Extract the (X, Y) coordinate from the center of the cell holding the provided text.  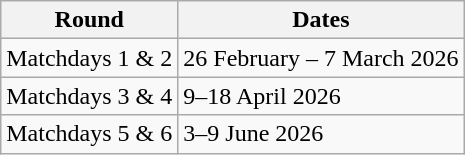
Matchdays 3 & 4 (90, 96)
Matchdays 5 & 6 (90, 134)
Dates (321, 20)
3–9 June 2026 (321, 134)
Round (90, 20)
9–18 April 2026 (321, 96)
26 February – 7 March 2026 (321, 58)
Matchdays 1 & 2 (90, 58)
